Find where the given text appears and provide that cell's center as (x, y) coordinate. 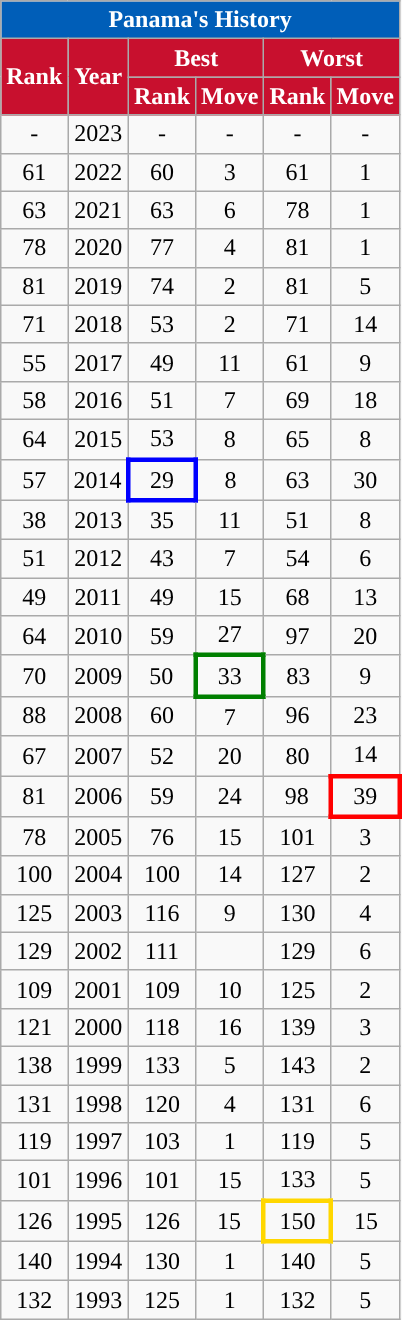
2004 (98, 875)
55 (34, 362)
121 (34, 1027)
69 (298, 400)
23 (365, 716)
2002 (98, 951)
16 (230, 1027)
2001 (98, 989)
120 (162, 1103)
88 (34, 716)
2020 (98, 248)
57 (34, 480)
35 (162, 520)
39 (365, 796)
29 (162, 480)
1995 (98, 1220)
80 (298, 756)
Year (98, 77)
2013 (98, 520)
2008 (98, 716)
2017 (98, 362)
127 (298, 875)
1998 (98, 1103)
2021 (98, 210)
116 (162, 913)
1997 (98, 1142)
52 (162, 756)
Worst (332, 58)
2019 (98, 286)
2010 (98, 636)
103 (162, 1142)
1994 (98, 1261)
2016 (98, 400)
18 (365, 400)
2012 (98, 559)
2018 (98, 324)
67 (34, 756)
10 (230, 989)
33 (230, 676)
96 (298, 716)
2022 (98, 172)
97 (298, 636)
30 (365, 480)
24 (230, 796)
2000 (98, 1027)
2015 (98, 439)
76 (162, 837)
70 (34, 676)
118 (162, 1027)
111 (162, 951)
139 (298, 1027)
58 (34, 400)
50 (162, 676)
2009 (98, 676)
2014 (98, 480)
Panama's History (200, 20)
38 (34, 520)
43 (162, 559)
77 (162, 248)
138 (34, 1065)
150 (298, 1220)
98 (298, 796)
2003 (98, 913)
74 (162, 286)
Best (196, 58)
2023 (98, 134)
2005 (98, 837)
1993 (98, 1300)
13 (365, 597)
2011 (98, 597)
68 (298, 597)
2006 (98, 796)
143 (298, 1065)
1999 (98, 1065)
27 (230, 636)
1996 (98, 1181)
83 (298, 676)
2007 (98, 756)
65 (298, 439)
54 (298, 559)
